Return the [X, Y] coordinate for the center point of the cell that contains the specified text.  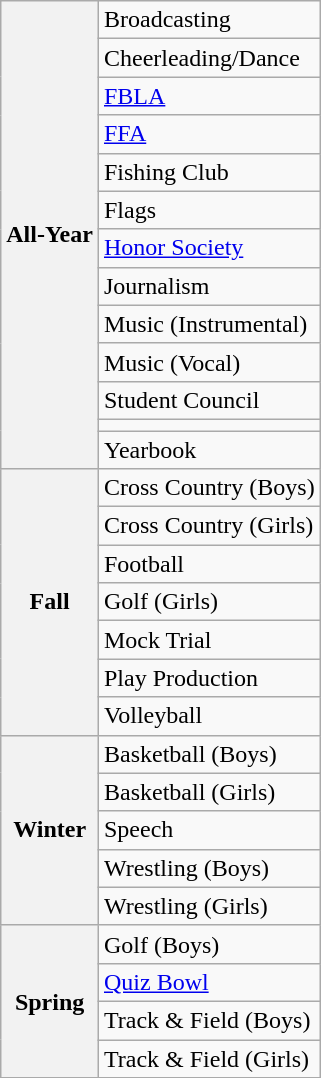
Track & Field (Girls) [209, 1059]
Student Council [209, 400]
FFA [209, 134]
Cross Country (Girls) [209, 526]
Track & Field (Boys) [209, 1020]
Journalism [209, 286]
Cross Country (Boys) [209, 488]
Music (Vocal) [209, 362]
Quiz Bowl [209, 982]
Basketball (Boys) [209, 754]
Fall [50, 602]
Football [209, 564]
Flags [209, 210]
Yearbook [209, 449]
Golf (Girls) [209, 602]
Mock Trial [209, 640]
Spring [50, 1001]
All-Year [50, 235]
Winter [50, 830]
Speech [209, 830]
Music (Instrumental) [209, 324]
Honor Society [209, 248]
Fishing Club [209, 172]
Broadcasting [209, 20]
FBLA [209, 96]
Basketball (Girls) [209, 792]
Wrestling (Girls) [209, 906]
Volleyball [209, 716]
Wrestling (Boys) [209, 868]
Cheerleading/Dance [209, 58]
Golf (Boys) [209, 944]
Play Production [209, 678]
